Determine the (X, Y) coordinate at the center of the cell enclosing the given text.  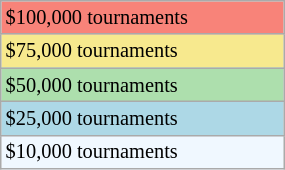
$75,000 tournaments (142, 51)
$10,000 tournaments (142, 152)
$25,000 tournaments (142, 118)
$100,000 tournaments (142, 17)
$50,000 tournaments (142, 85)
